Find where the given text appears and provide that cell's center as (X, Y) coordinate. 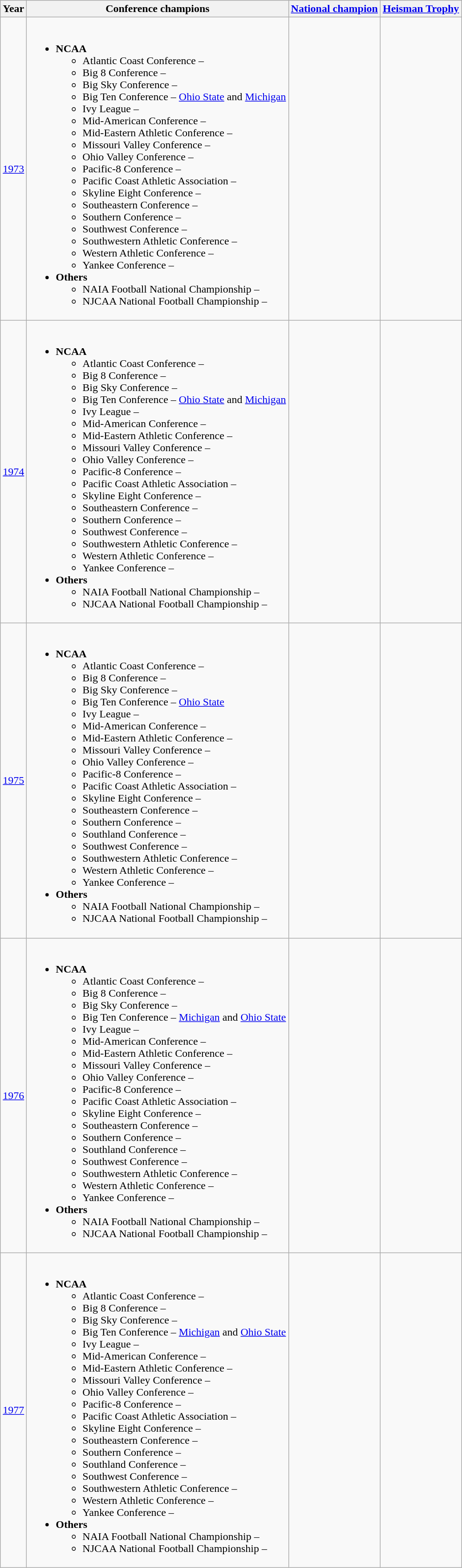
1976 (13, 1096)
1977 (13, 1410)
Year (13, 9)
Heisman Trophy (421, 9)
1974 (13, 472)
1973 (13, 169)
National champion (334, 9)
1975 (13, 780)
Conference champions (158, 9)
